Find where the given text appears and provide that cell's center as (x, y) coordinate. 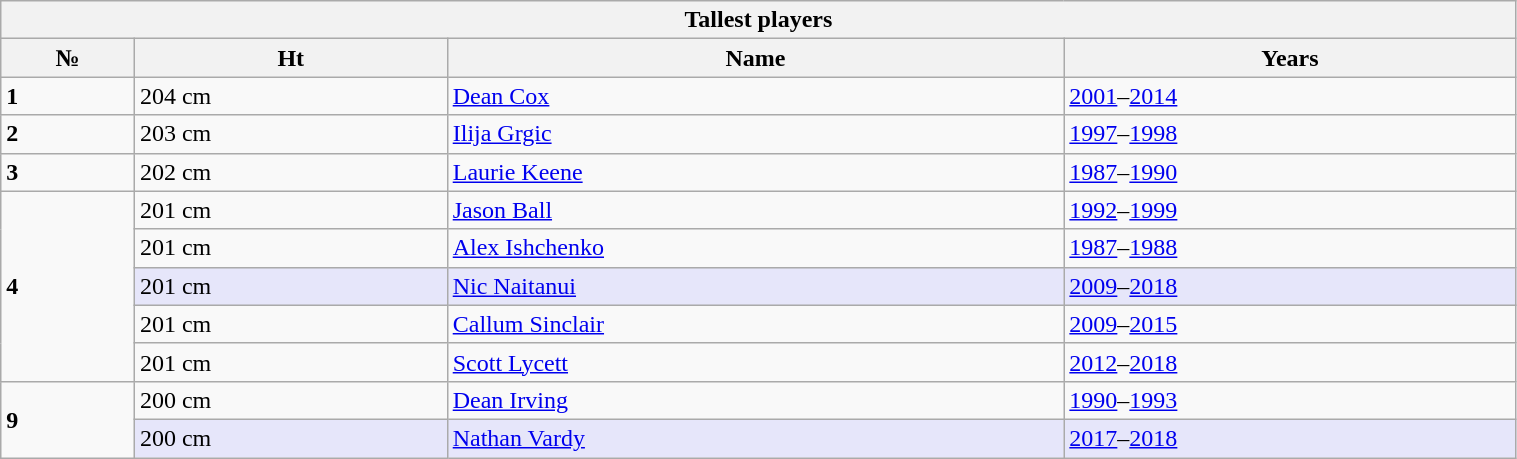
Ht (290, 58)
3 (68, 172)
Dean Irving (756, 400)
№ (68, 58)
Nic Naitanui (756, 286)
1990–1993 (1290, 400)
1992–1999 (1290, 210)
Nathan Vardy (756, 438)
1997–1998 (1290, 134)
4 (68, 286)
204 cm (290, 96)
Laurie Keene (756, 172)
Scott Lycett (756, 362)
2001–2014 (1290, 96)
Years (1290, 58)
9 (68, 419)
2 (68, 134)
2017–2018 (1290, 438)
Alex Ishchenko (756, 248)
203 cm (290, 134)
2012–2018 (1290, 362)
Ilija Grgic (756, 134)
1987–1988 (1290, 248)
Tallest players (758, 20)
Dean Cox (756, 96)
2009–2018 (1290, 286)
1987–1990 (1290, 172)
Jason Ball (756, 210)
Name (756, 58)
202 cm (290, 172)
2009–2015 (1290, 324)
Callum Sinclair (756, 324)
1 (68, 96)
